Locate the cell with the specified text and output its (X, Y) center coordinate. 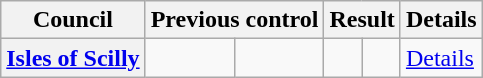
Result (362, 20)
Isles of Scilly (73, 58)
Previous control (234, 20)
Council (73, 20)
